Find where the given text appears and provide that cell's center as [X, Y] coordinate. 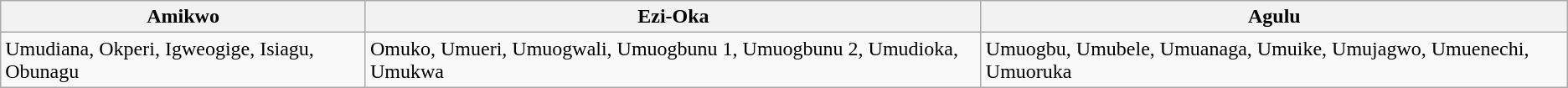
Agulu [1274, 17]
Umudiana, Okperi, Igweogige, Isiagu, Obunagu [183, 60]
Ezi-Oka [673, 17]
Umuogbu, Umubele, Umuanaga, Umuike, Umujagwo, Umuenechi, Umuoruka [1274, 60]
Amikwo [183, 17]
Omuko, Umueri, Umuogwali, Umuogbunu 1, Umuogbunu 2, Umudioka, Umukwa [673, 60]
